Identify which cell holds the provided text, then report its (x, y) central coordinate. 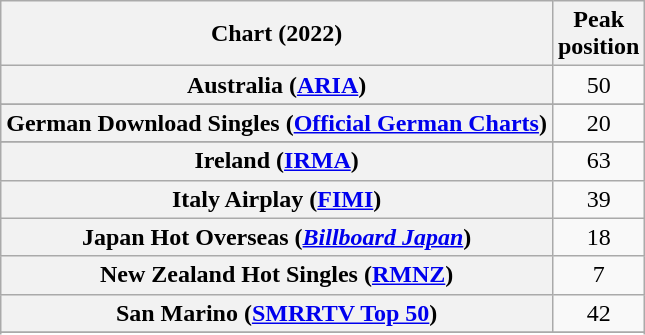
42 (598, 313)
50 (598, 85)
Australia (ARIA) (277, 85)
New Zealand Hot Singles (RMNZ) (277, 275)
Peakposition (598, 34)
German Download Singles (Official German Charts) (277, 123)
Japan Hot Overseas (Billboard Japan) (277, 237)
Ireland (IRMA) (277, 161)
63 (598, 161)
18 (598, 237)
Chart (2022) (277, 34)
San Marino (SMRRTV Top 50) (277, 313)
Italy Airplay (FIMI) (277, 199)
39 (598, 199)
7 (598, 275)
20 (598, 123)
